Provide the [X, Y] coordinate of the cell's center where the given text is located.  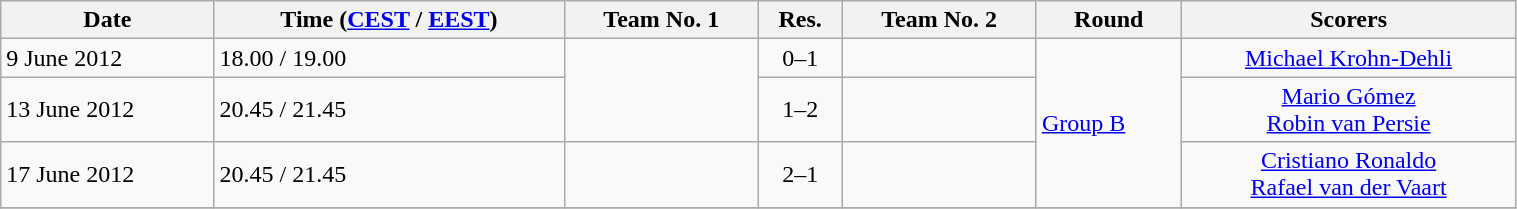
1–2 [800, 110]
Time (CEST / EEST) [389, 20]
13 June 2012 [108, 110]
Res. [800, 20]
2–1 [800, 174]
Cristiano RonaldoRafael van der Vaart [1348, 174]
9 June 2012 [108, 58]
Date [108, 20]
Mario GómezRobin van Persie [1348, 110]
Scorers [1348, 20]
17 June 2012 [108, 174]
Team No. 1 [661, 20]
18.00 / 19.00 [389, 58]
Team No. 2 [939, 20]
Michael Krohn-Dehli [1348, 58]
Round [1108, 20]
Group B [1108, 123]
0–1 [800, 58]
